Return the (x, y) coordinate for the center point of the cell that contains the specified text.  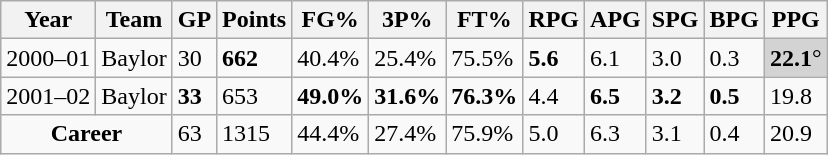
FG% (330, 20)
5.0 (554, 134)
FT% (484, 20)
76.3% (484, 96)
75.9% (484, 134)
27.4% (408, 134)
20.9 (796, 134)
63 (194, 134)
6.3 (616, 134)
Points (254, 20)
30 (194, 58)
22.1° (796, 58)
44.4% (330, 134)
Career (86, 134)
653 (254, 96)
40.4% (330, 58)
75.5% (484, 58)
BPG (734, 20)
31.6% (408, 96)
3.0 (675, 58)
6.5 (616, 96)
2000–01 (48, 58)
SPG (675, 20)
APG (616, 20)
0.4 (734, 134)
RPG (554, 20)
PPG (796, 20)
25.4% (408, 58)
3.1 (675, 134)
3P% (408, 20)
3.2 (675, 96)
6.1 (616, 58)
2001–02 (48, 96)
Team (134, 20)
33 (194, 96)
4.4 (554, 96)
1315 (254, 134)
5.6 (554, 58)
49.0% (330, 96)
662 (254, 58)
19.8 (796, 96)
0.5 (734, 96)
Year (48, 20)
GP (194, 20)
0.3 (734, 58)
